Return [X, Y] of the center of cell containing provided text 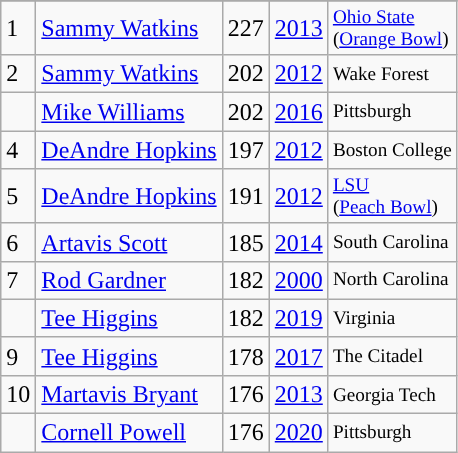
Artavis Scott [129, 242]
4 [18, 150]
2016 [298, 112]
185 [246, 242]
South Carolina [392, 242]
2019 [298, 318]
Virginia [392, 318]
9 [18, 356]
Georgia Tech [392, 394]
North Carolina [392, 280]
Martavis Bryant [129, 394]
7 [18, 280]
191 [246, 196]
Mike Williams [129, 112]
2000 [298, 280]
2014 [298, 242]
Ohio State(Orange Bowl) [392, 28]
197 [246, 150]
1 [18, 28]
10 [18, 394]
6 [18, 242]
178 [246, 356]
227 [246, 28]
Boston College [392, 150]
Rod Gardner [129, 280]
5 [18, 196]
2 [18, 74]
2017 [298, 356]
Cornell Powell [129, 433]
LSU(Peach Bowl) [392, 196]
2020 [298, 433]
The Citadel [392, 356]
Wake Forest [392, 74]
